Search for the cell housing the specified text and yield its (x, y) center coordinate. 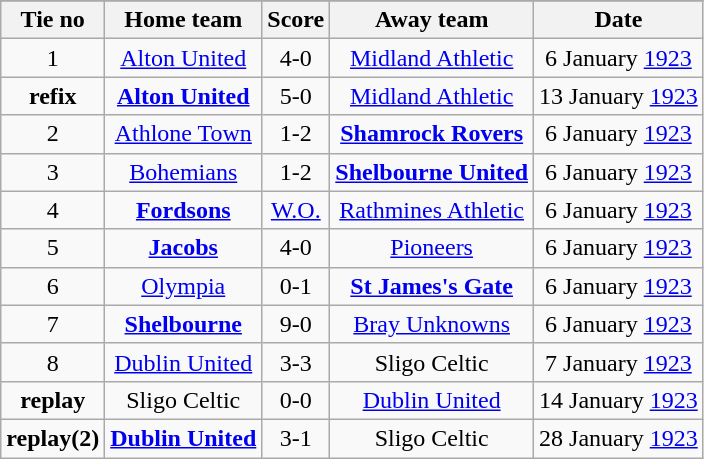
9-0 (296, 324)
Shamrock Rovers (432, 134)
Score (296, 20)
W.O. (296, 210)
5 (53, 248)
Olympia (184, 286)
3 (53, 172)
Shelbourne (184, 324)
0-0 (296, 400)
3-1 (296, 438)
13 January 1923 (619, 96)
8 (53, 362)
Shelbourne United (432, 172)
0-1 (296, 286)
Tie no (53, 20)
Pioneers (432, 248)
2 (53, 134)
Fordsons (184, 210)
6 (53, 286)
14 January 1923 (619, 400)
refix (53, 96)
1 (53, 58)
28 January 1923 (619, 438)
replay(2) (53, 438)
4 (53, 210)
Away team (432, 20)
7 (53, 324)
Home team (184, 20)
5-0 (296, 96)
7 January 1923 (619, 362)
Rathmines Athletic (432, 210)
Jacobs (184, 248)
Bohemians (184, 172)
Bray Unknowns (432, 324)
Athlone Town (184, 134)
replay (53, 400)
Date (619, 20)
3-3 (296, 362)
St James's Gate (432, 286)
